Return (X, Y) of the center of cell containing provided text 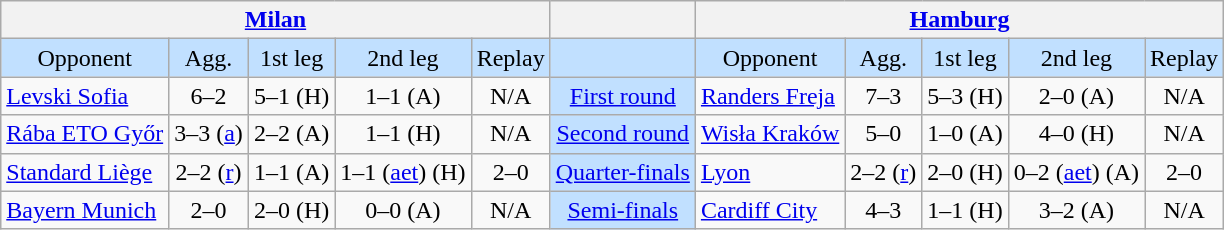
Quarter-finals (622, 172)
6–2 (209, 96)
0–0 (A) (403, 210)
Bayern Munich (85, 210)
3–2 (A) (1076, 210)
Standard Liège (85, 172)
Levski Sofia (85, 96)
Semi-finals (622, 210)
Hamburg (959, 20)
2–0 (A) (1076, 96)
Lyon (770, 172)
5–1 (H) (291, 96)
5–3 (H) (965, 96)
3–3 (a) (209, 134)
Cardiff City (770, 210)
2–2 (A) (291, 134)
4–3 (884, 210)
1–0 (A) (965, 134)
First round (622, 96)
Wisła Kraków (770, 134)
Randers Freja (770, 96)
Rába ETO Győr (85, 134)
1–1 (aet) (H) (403, 172)
0–2 (aet) (A) (1076, 172)
5–0 (884, 134)
Milan (276, 20)
Second round (622, 134)
4–0 (H) (1076, 134)
7–3 (884, 96)
